Output the (x, y) coordinate of the center of the cell containing the given text.  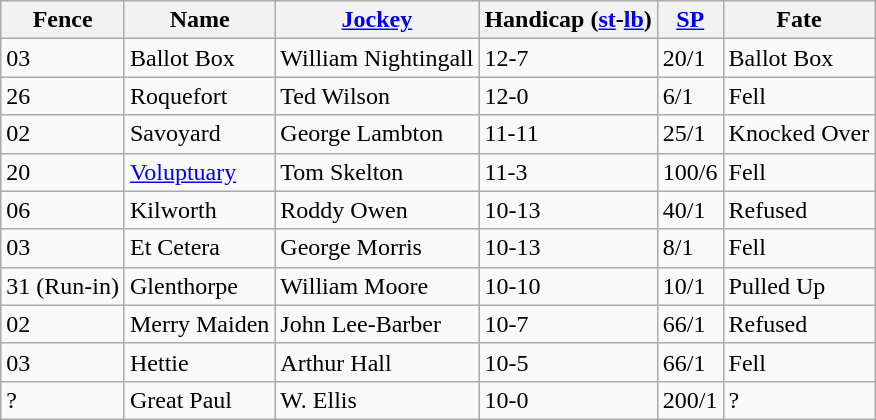
100/6 (690, 172)
Hettie (199, 362)
W. Ellis (377, 400)
8/1 (690, 248)
Savoyard (199, 134)
10/1 (690, 286)
Knocked Over (799, 134)
40/1 (690, 210)
20/1 (690, 58)
12-7 (568, 58)
Fate (799, 20)
Ted Wilson (377, 96)
Kilworth (199, 210)
SP (690, 20)
Roquefort (199, 96)
11-11 (568, 134)
10-5 (568, 362)
12-0 (568, 96)
Pulled Up (799, 286)
Glenthorpe (199, 286)
Name (199, 20)
Merry Maiden (199, 324)
William Moore (377, 286)
20 (63, 172)
Voluptuary (199, 172)
William Nightingall (377, 58)
31 (Run-in) (63, 286)
John Lee-Barber (377, 324)
11-3 (568, 172)
Jockey (377, 20)
George Morris (377, 248)
6/1 (690, 96)
Great Paul (199, 400)
Handicap (st-lb) (568, 20)
Fence (63, 20)
Et Cetera (199, 248)
Roddy Owen (377, 210)
10-0 (568, 400)
10-10 (568, 286)
26 (63, 96)
George Lambton (377, 134)
25/1 (690, 134)
Arthur Hall (377, 362)
10-7 (568, 324)
200/1 (690, 400)
06 (63, 210)
Tom Skelton (377, 172)
